Determine the (x, y) coordinate at the center of the cell enclosing the given text.  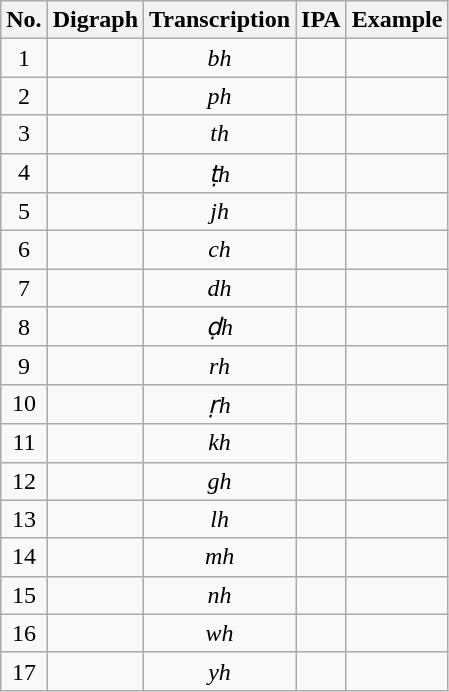
rh (220, 365)
wh (220, 633)
6 (24, 250)
2 (24, 96)
th (220, 134)
nh (220, 595)
ḍh (220, 327)
14 (24, 557)
17 (24, 671)
7 (24, 288)
dh (220, 288)
3 (24, 134)
16 (24, 633)
5 (24, 212)
4 (24, 173)
13 (24, 519)
11 (24, 443)
jh (220, 212)
mh (220, 557)
Transcription (220, 20)
IPA (322, 20)
ṭh (220, 173)
yh (220, 671)
gh (220, 481)
bh (220, 58)
No. (24, 20)
8 (24, 327)
lh (220, 519)
10 (24, 404)
9 (24, 365)
15 (24, 595)
Example (397, 20)
ph (220, 96)
1 (24, 58)
ch (220, 250)
Digraph (95, 20)
12 (24, 481)
kh (220, 443)
ṛh (220, 404)
